From the cell containing the given text, extract its center point as (X, Y) coordinate. 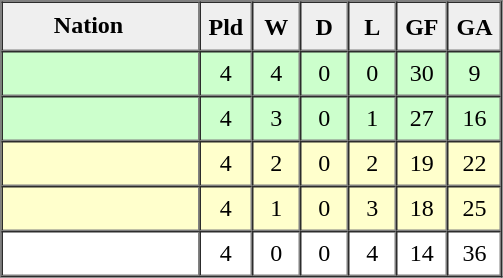
GF (422, 27)
GA (475, 27)
14 (422, 254)
25 (475, 208)
30 (422, 74)
Nation (101, 27)
W (276, 27)
9 (475, 74)
Pld (226, 27)
L (372, 27)
22 (475, 164)
27 (422, 118)
18 (422, 208)
16 (475, 118)
19 (422, 164)
36 (475, 254)
D (324, 27)
